Output the [x, y] coordinate of the center of the cell containing the given text.  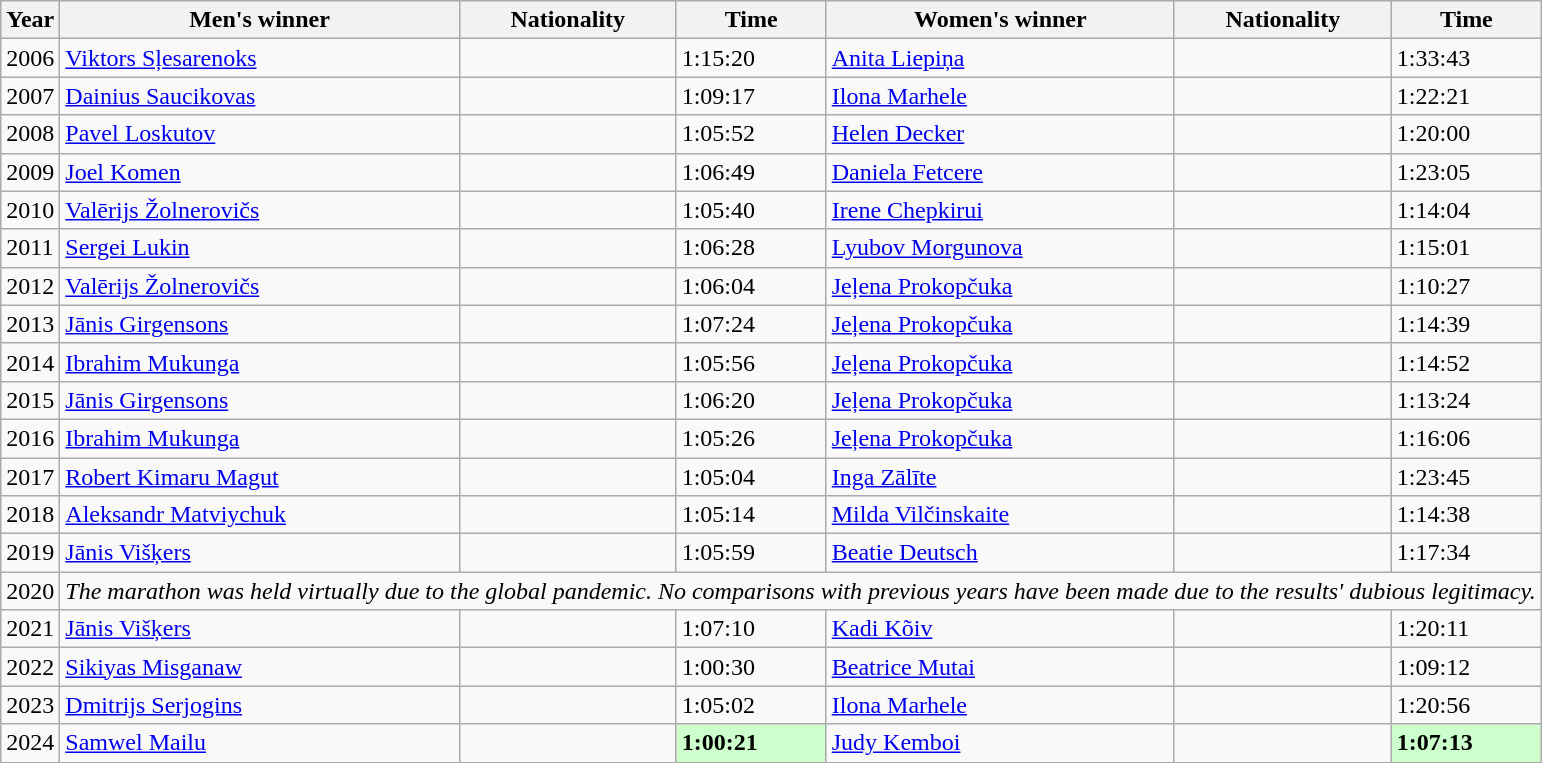
2019 [30, 553]
2023 [30, 705]
2016 [30, 438]
Irene Chepkirui [1000, 210]
1:13:24 [1466, 400]
Helen Decker [1000, 134]
Beatie Deutsch [1000, 553]
Milda Vilčinskaite [1000, 515]
2009 [30, 172]
1:06:49 [751, 172]
1:14:39 [1466, 324]
1:05:40 [751, 210]
1:00:21 [751, 743]
1:20:56 [1466, 705]
1:14:04 [1466, 210]
2017 [30, 477]
2014 [30, 362]
1:20:00 [1466, 134]
Dmitrijs Serjogins [260, 705]
2018 [30, 515]
1:06:20 [751, 400]
Aleksandr Matviychuk [260, 515]
2011 [30, 248]
2008 [30, 134]
2020 [30, 591]
2021 [30, 629]
Beatrice Mutai [1000, 667]
Women's winner [1000, 20]
Daniela Fetcere [1000, 172]
1:05:59 [751, 553]
1:05:14 [751, 515]
1:09:12 [1466, 667]
1:05:02 [751, 705]
1:05:04 [751, 477]
1:17:34 [1466, 553]
Joel Komen [260, 172]
1:07:13 [1466, 743]
Robert Kimaru Magut [260, 477]
1:07:10 [751, 629]
The marathon was held virtually due to the global pandemic. No comparisons with previous years have been made due to the results' dubious legitimacy. [801, 591]
Year [30, 20]
Pavel Loskutov [260, 134]
1:10:27 [1466, 286]
1:00:30 [751, 667]
Lyubov Morgunova [1000, 248]
1:05:52 [751, 134]
Anita Liepiņa [1000, 58]
Sergei Lukin [260, 248]
1:20:11 [1466, 629]
2007 [30, 96]
1:05:26 [751, 438]
2024 [30, 743]
Dainius Saucikovas [260, 96]
1:15:01 [1466, 248]
2022 [30, 667]
1:15:20 [751, 58]
1:22:21 [1466, 96]
1:16:06 [1466, 438]
1:06:28 [751, 248]
1:09:17 [751, 96]
Viktors Sļesarenoks [260, 58]
Men's winner [260, 20]
1:06:04 [751, 286]
Kadi Kõiv [1000, 629]
1:14:38 [1466, 515]
2006 [30, 58]
1:33:43 [1466, 58]
1:05:56 [751, 362]
2013 [30, 324]
1:23:45 [1466, 477]
1:07:24 [751, 324]
Judy Kemboi [1000, 743]
1:14:52 [1466, 362]
Inga Zālīte [1000, 477]
1:23:05 [1466, 172]
2015 [30, 400]
Samwel Mailu [260, 743]
Sikiyas Misganaw [260, 667]
2010 [30, 210]
2012 [30, 286]
